Find where the given text appears and provide that cell's center as [X, Y] coordinate. 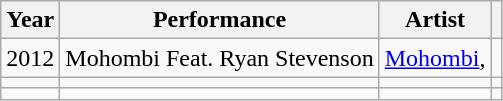
Year [30, 20]
Artist [435, 20]
Mohombi, [435, 58]
Performance [220, 20]
2012 [30, 58]
Mohombi Feat. Ryan Stevenson [220, 58]
